Capture the cell that displays the provided text and extract its (X, Y) central coordinate. 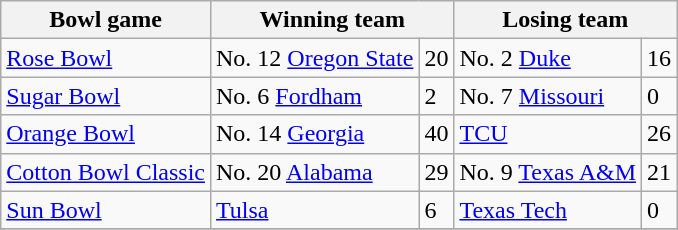
No. 2 Duke (548, 58)
29 (436, 172)
26 (660, 134)
No. 9 Texas A&M (548, 172)
16 (660, 58)
No. 20 Alabama (314, 172)
Sun Bowl (106, 210)
Texas Tech (548, 210)
No. 12 Oregon State (314, 58)
20 (436, 58)
Sugar Bowl (106, 96)
Bowl game (106, 20)
Winning team (332, 20)
Cotton Bowl Classic (106, 172)
No. 6 Fordham (314, 96)
2 (436, 96)
6 (436, 210)
No. 14 Georgia (314, 134)
No. 7 Missouri (548, 96)
Orange Bowl (106, 134)
Rose Bowl (106, 58)
21 (660, 172)
Losing team (566, 20)
Tulsa (314, 210)
TCU (548, 134)
40 (436, 134)
